Determine the (x, y) coordinate at the center of the cell enclosing the given text.  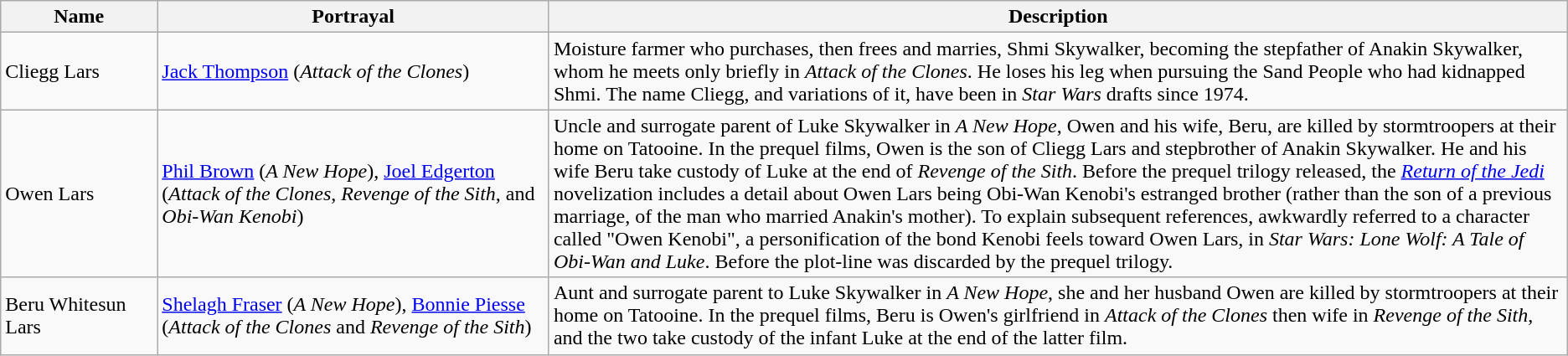
Shelagh Fraser (A New Hope), Bonnie Piesse (Attack of the Clones and Revenge of the Sith) (353, 316)
Description (1058, 17)
Owen Lars (79, 193)
Name (79, 17)
Portrayal (353, 17)
Jack Thompson (Attack of the Clones) (353, 71)
Cliegg Lars (79, 71)
Phil Brown (A New Hope), Joel Edgerton (Attack of the Clones, Revenge of the Sith, and Obi-Wan Kenobi) (353, 193)
Beru Whitesun Lars (79, 316)
